Return the (x, y) coordinate for the center point of the cell that contains the specified text.  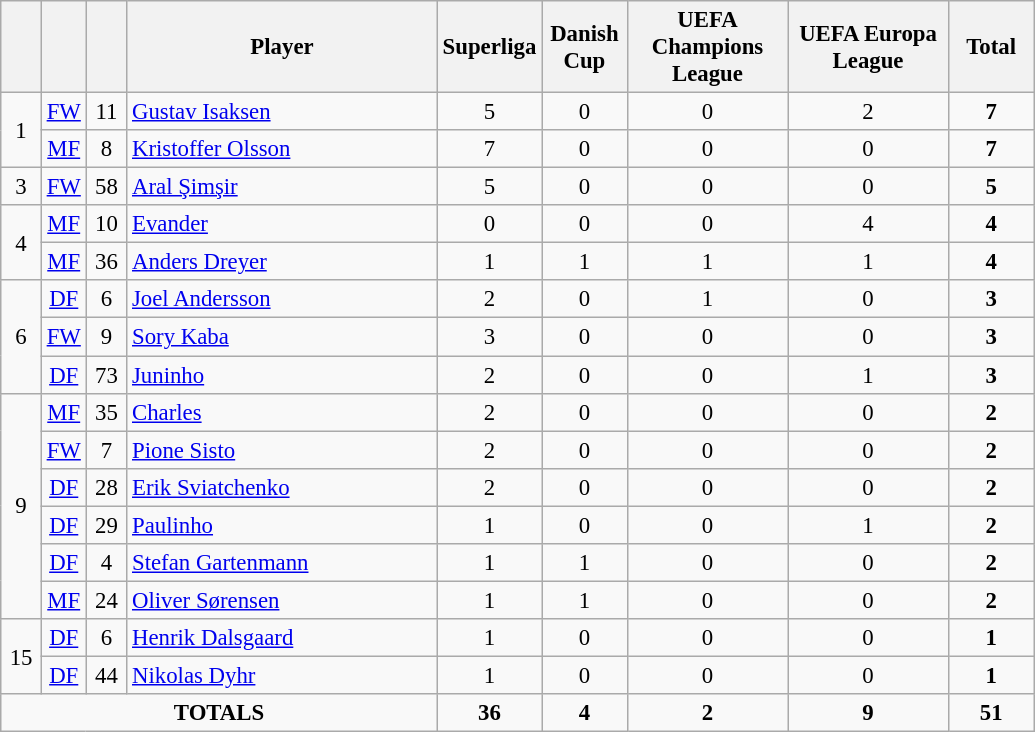
Danish Cup (585, 47)
Gustav Isaksen (282, 112)
58 (106, 187)
UEFA Europa League (868, 47)
Stefan Gartenmann (282, 563)
Total (991, 47)
Aral Şimşir (282, 187)
Henrik Dalsgaard (282, 638)
Oliver Sørensen (282, 600)
73 (106, 375)
24 (106, 600)
29 (106, 525)
10 (106, 224)
Anders Dreyer (282, 262)
51 (991, 713)
Evander (282, 224)
8 (106, 149)
Pione Sisto (282, 450)
TOTALS (220, 713)
Paulinho (282, 525)
44 (106, 675)
28 (106, 487)
35 (106, 412)
UEFA Champions League (708, 47)
Nikolas Dyhr (282, 675)
Juninho (282, 375)
Player (282, 47)
Charles (282, 412)
Joel Andersson (282, 299)
Kristoffer Olsson (282, 149)
15 (22, 656)
11 (106, 112)
Erik Sviatchenko (282, 487)
Superliga (489, 47)
Sory Kaba (282, 337)
